Provide the (X, Y) coordinate of the cell's center where the given text is located.  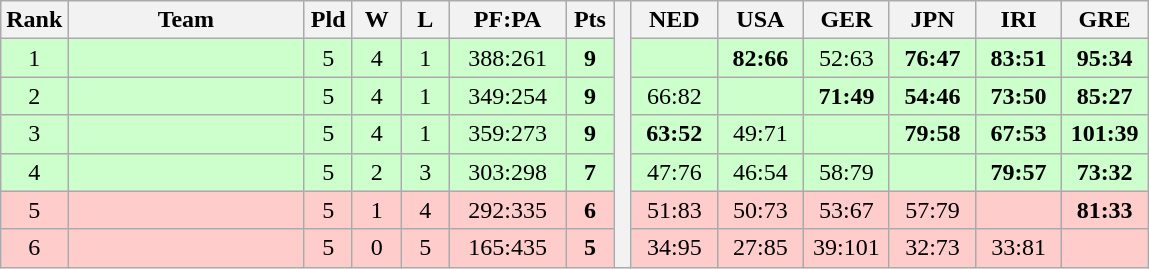
85:27 (1105, 96)
Rank (34, 20)
Pld (328, 20)
292:335 (508, 210)
54:46 (932, 96)
0 (376, 248)
IRI (1019, 20)
58:79 (846, 172)
27:85 (760, 248)
82:66 (760, 58)
7 (590, 172)
47:76 (674, 172)
303:298 (508, 172)
81:33 (1105, 210)
73:32 (1105, 172)
PF:PA (508, 20)
50:73 (760, 210)
Team (186, 20)
101:39 (1105, 134)
79:57 (1019, 172)
39:101 (846, 248)
Pts (590, 20)
GRE (1105, 20)
359:273 (508, 134)
32:73 (932, 248)
NED (674, 20)
95:34 (1105, 58)
67:53 (1019, 134)
USA (760, 20)
49:71 (760, 134)
51:83 (674, 210)
349:254 (508, 96)
76:47 (932, 58)
53:67 (846, 210)
57:79 (932, 210)
34:95 (674, 248)
73:50 (1019, 96)
33:81 (1019, 248)
66:82 (674, 96)
46:54 (760, 172)
79:58 (932, 134)
83:51 (1019, 58)
71:49 (846, 96)
63:52 (674, 134)
165:435 (508, 248)
GER (846, 20)
L (426, 20)
JPN (932, 20)
52:63 (846, 58)
388:261 (508, 58)
W (376, 20)
